Return (x, y) of the center of cell containing provided text 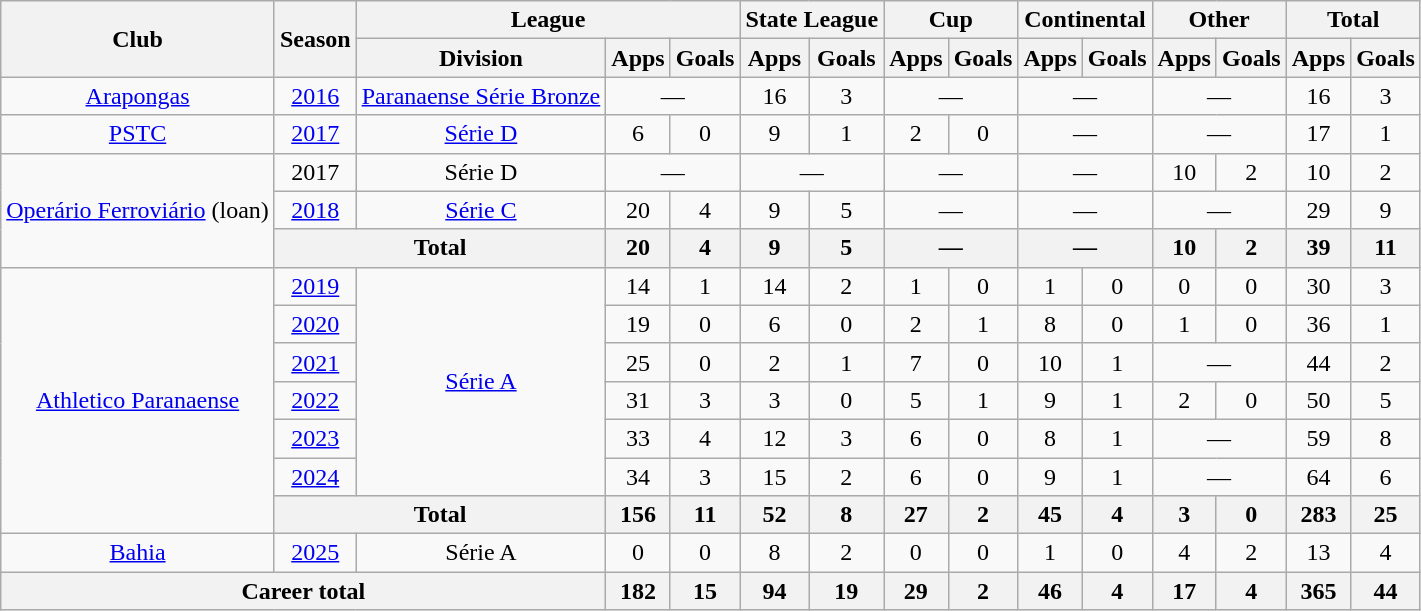
2020 (315, 324)
34 (638, 477)
31 (638, 400)
Operário Ferroviário (loan) (138, 210)
Cup (951, 20)
50 (1318, 400)
Arapongas (138, 96)
13 (1318, 553)
2023 (315, 438)
33 (638, 438)
36 (1318, 324)
283 (1318, 515)
2016 (315, 96)
State League (812, 20)
27 (916, 515)
182 (638, 591)
365 (1318, 591)
Série C (481, 210)
2021 (315, 362)
12 (774, 438)
2025 (315, 553)
46 (1050, 591)
PSTC (138, 134)
Other (1219, 20)
45 (1050, 515)
59 (1318, 438)
30 (1318, 286)
Division (481, 58)
2018 (315, 210)
Season (315, 39)
Continental (1085, 20)
League (548, 20)
94 (774, 591)
Bahia (138, 553)
Paranaense Série Bronze (481, 96)
39 (1318, 248)
52 (774, 515)
2024 (315, 477)
Club (138, 39)
7 (916, 362)
Career total (304, 591)
Athletico Paranaense (138, 400)
156 (638, 515)
2022 (315, 400)
64 (1318, 477)
2019 (315, 286)
